Output the (x, y) coordinate of the center of the cell containing the given text.  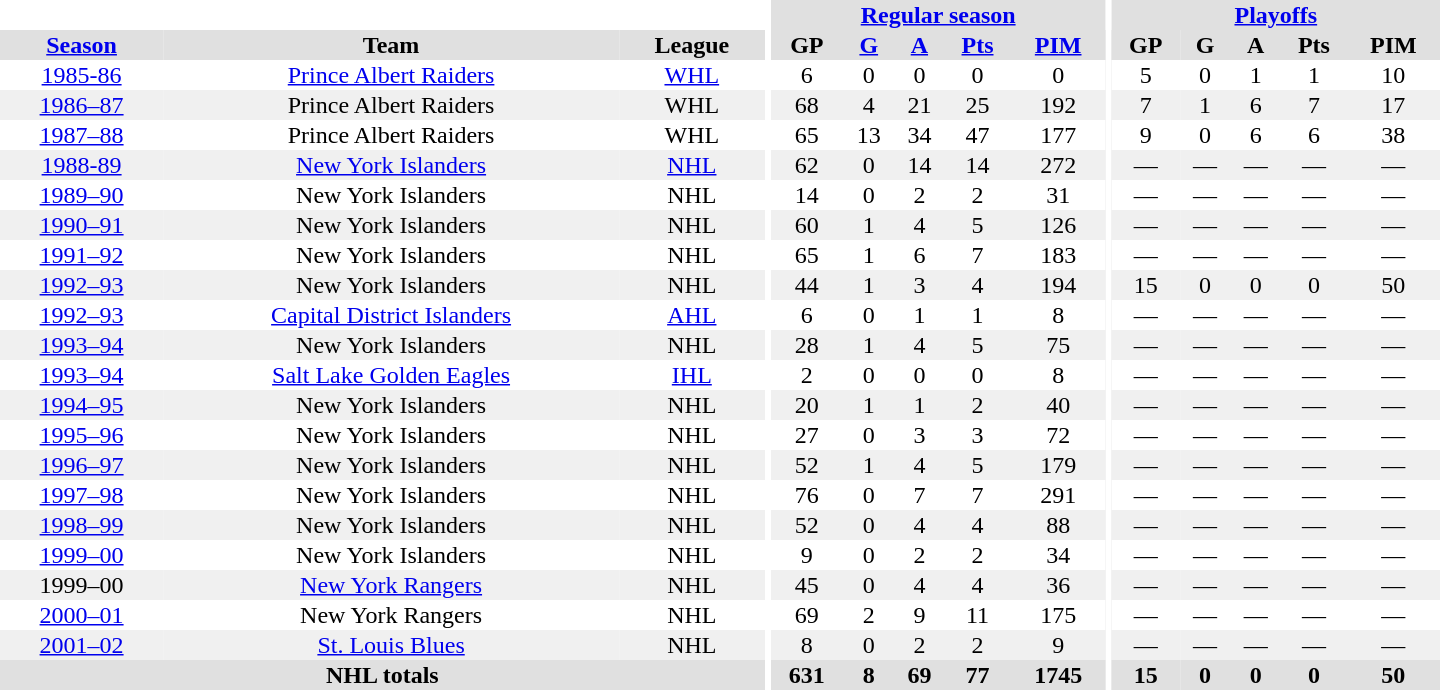
17 (1394, 105)
25 (978, 105)
177 (1058, 135)
88 (1058, 525)
1988-89 (82, 165)
1997–98 (82, 495)
Regular season (938, 15)
Salt Lake Golden Eagles (391, 375)
1745 (1058, 675)
AHL (692, 315)
272 (1058, 165)
179 (1058, 465)
1990–91 (82, 225)
44 (806, 285)
2000–01 (82, 615)
NHL totals (382, 675)
192 (1058, 105)
126 (1058, 225)
Team (391, 45)
10 (1394, 75)
1989–90 (82, 195)
1994–95 (82, 405)
60 (806, 225)
IHL (692, 375)
45 (806, 585)
St. Louis Blues (391, 645)
1995–96 (82, 435)
1991–92 (82, 255)
2001–02 (82, 645)
183 (1058, 255)
13 (868, 135)
20 (806, 405)
1996–97 (82, 465)
291 (1058, 495)
1998–99 (82, 525)
194 (1058, 285)
75 (1058, 345)
62 (806, 165)
68 (806, 105)
1986–87 (82, 105)
631 (806, 675)
175 (1058, 615)
Season (82, 45)
31 (1058, 195)
27 (806, 435)
28 (806, 345)
38 (1394, 135)
1987–88 (82, 135)
11 (978, 615)
76 (806, 495)
36 (1058, 585)
72 (1058, 435)
21 (920, 105)
47 (978, 135)
Playoffs (1276, 15)
40 (1058, 405)
Capital District Islanders (391, 315)
1985-86 (82, 75)
77 (978, 675)
League (692, 45)
